Identify which cell holds the provided text, then report its (x, y) central coordinate. 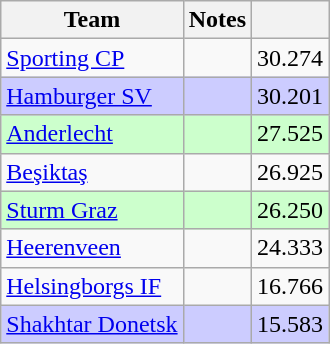
15.583 (290, 324)
Sturm Graz (92, 210)
Heerenveen (92, 248)
26.250 (290, 210)
30.274 (290, 58)
Anderlecht (92, 134)
Hamburger SV (92, 96)
Sporting CP (92, 58)
Beşiktaş (92, 172)
Team (92, 20)
30.201 (290, 96)
26.925 (290, 172)
24.333 (290, 248)
Helsingborgs IF (92, 286)
Shakhtar Donetsk (92, 324)
16.766 (290, 286)
27.525 (290, 134)
Notes (217, 20)
